Return the (X, Y) coordinate for the center point of the cell that contains the specified text.  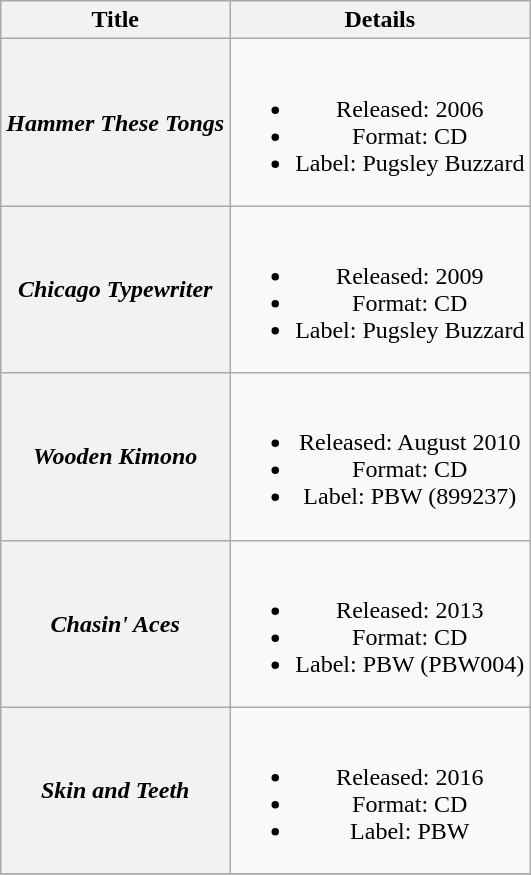
Chasin' Aces (116, 624)
Released: 2006Format: CDLabel: Pugsley Buzzard (380, 122)
Released: 2013Format: CDLabel: PBW (PBW004) (380, 624)
Skin and Teeth (116, 790)
Title (116, 20)
Wooden Kimono (116, 456)
Chicago Typewriter (116, 290)
Details (380, 20)
Released: 2009Format: CDLabel: Pugsley Buzzard (380, 290)
Released: 2016Format: CDLabel: PBW (380, 790)
Hammer These Tongs (116, 122)
Released: August 2010Format: CDLabel: PBW (899237) (380, 456)
